For the text-containing cell, return its midpoint in (x, y) coordinate format. 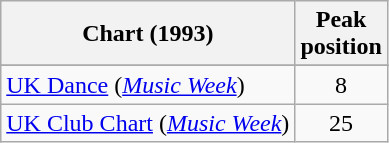
Peakposition (341, 34)
UK Club Chart (Music Week) (148, 123)
Chart (1993) (148, 34)
UK Dance (Music Week) (148, 85)
25 (341, 123)
8 (341, 85)
